Detect which cell encompasses the target text, then output its [x, y] center coordinate. 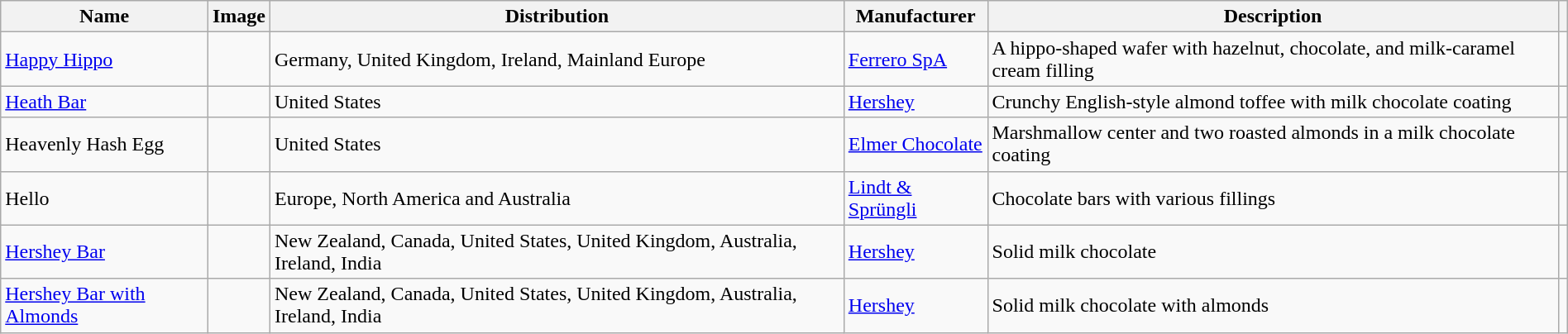
Hershey Bar [104, 251]
Description [1273, 17]
Hershey Bar with Almonds [104, 306]
Germany, United Kingdom, Ireland, Mainland Europe [557, 60]
Happy Hippo [104, 60]
A hippo-shaped wafer with hazelnut, chocolate, and milk-caramel cream filling [1273, 60]
Name [104, 17]
Distribution [557, 17]
Manufacturer [915, 17]
Heath Bar [104, 102]
Solid milk chocolate with almonds [1273, 306]
Elmer Chocolate [915, 144]
Crunchy English-style almond toffee with milk chocolate coating [1273, 102]
Chocolate bars with various fillings [1273, 198]
Heavenly Hash Egg [104, 144]
Ferrero SpA [915, 60]
Europe, North America and Australia [557, 198]
Lindt & Sprüngli [915, 198]
Solid milk chocolate [1273, 251]
Marshmallow center and two roasted almonds in a milk chocolate coating [1273, 144]
Hello [104, 198]
Image [238, 17]
